Return the [X, Y] coordinate for the center point of the cell that contains the specified text.  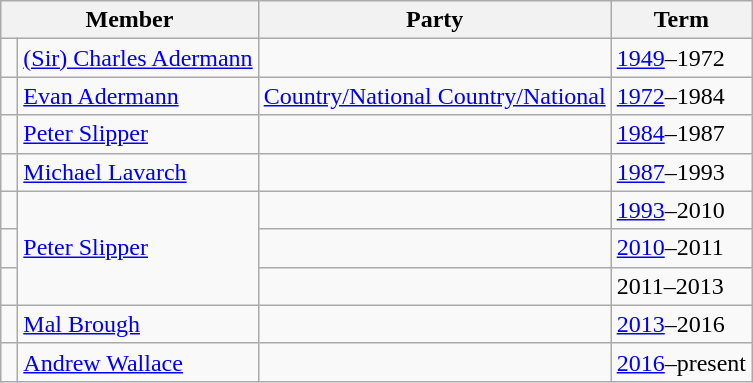
1993–2010 [681, 210]
2013–2016 [681, 324]
2011–2013 [681, 286]
1972–1984 [681, 96]
Country/National Country/National [434, 96]
Mal Brough [138, 324]
(Sir) Charles Adermann [138, 58]
1949–1972 [681, 58]
1987–1993 [681, 172]
2010–2011 [681, 248]
2016–present [681, 362]
Evan Adermann [138, 96]
Michael Lavarch [138, 172]
1984–1987 [681, 134]
Member [130, 20]
Andrew Wallace [138, 362]
Party [434, 20]
Term [681, 20]
